Capture the cell that displays the provided text and extract its (x, y) central coordinate. 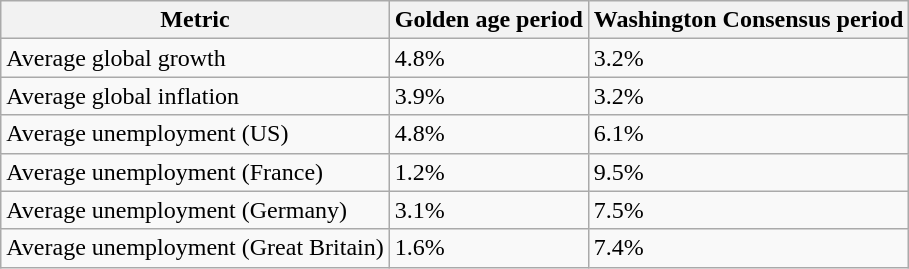
3.9% (488, 96)
Metric (195, 20)
Average unemployment (US) (195, 134)
Golden age period (488, 20)
Average unemployment (Great Britain) (195, 248)
7.5% (748, 210)
Average global inflation (195, 96)
Average unemployment (Germany) (195, 210)
1.2% (488, 172)
Average unemployment (France) (195, 172)
Average global growth (195, 58)
6.1% (748, 134)
3.1% (488, 210)
Washington Consensus period (748, 20)
7.4% (748, 248)
1.6% (488, 248)
9.5% (748, 172)
